Locate the cell with the specified text and output its [X, Y] center coordinate. 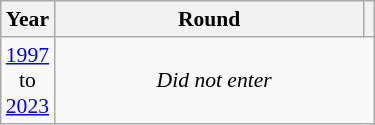
1997to2023 [28, 80]
Round [209, 19]
Did not enter [214, 80]
Year [28, 19]
